Identify which cell holds the provided text, then report its [x, y] central coordinate. 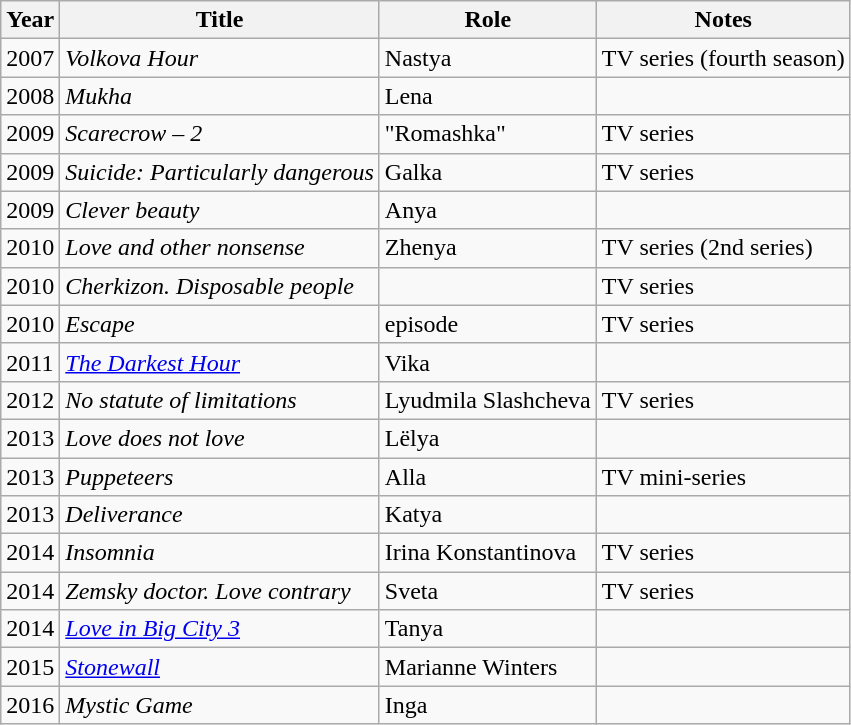
Alla [488, 477]
Tanya [488, 629]
Insomnia [220, 553]
Love in Big City 3 [220, 629]
2007 [30, 58]
Cherkizon. Disposable people [220, 286]
Anya [488, 210]
Zhenya [488, 248]
Role [488, 20]
TV series (fourth season) [723, 58]
Galka [488, 172]
Notes [723, 20]
Lyudmila Slashcheva [488, 400]
No statute of limitations [220, 400]
2011 [30, 362]
episode [488, 324]
Irina Konstantinova [488, 553]
Stonewall [220, 667]
Sveta [488, 591]
Mukha [220, 96]
Scarecrow – 2 [220, 134]
2008 [30, 96]
Lena [488, 96]
Inga [488, 705]
2016 [30, 705]
Love and other nonsense [220, 248]
Zemsky doctor. Love contrary [220, 591]
Katya [488, 515]
Year [30, 20]
"Romashka" [488, 134]
Nastya [488, 58]
Escape [220, 324]
TV mini-series [723, 477]
TV series (2nd series) [723, 248]
Lёlya [488, 438]
Clever beauty [220, 210]
Volkova Hour [220, 58]
Suicide: Particularly dangerous [220, 172]
Love does not love [220, 438]
The Darkest Hour [220, 362]
Puppeteers [220, 477]
Title [220, 20]
2012 [30, 400]
2015 [30, 667]
Marianne Winters [488, 667]
Mystic Game [220, 705]
Deliverance [220, 515]
Vika [488, 362]
